Provide the [X, Y] coordinate of the cell's center where the given text is located.  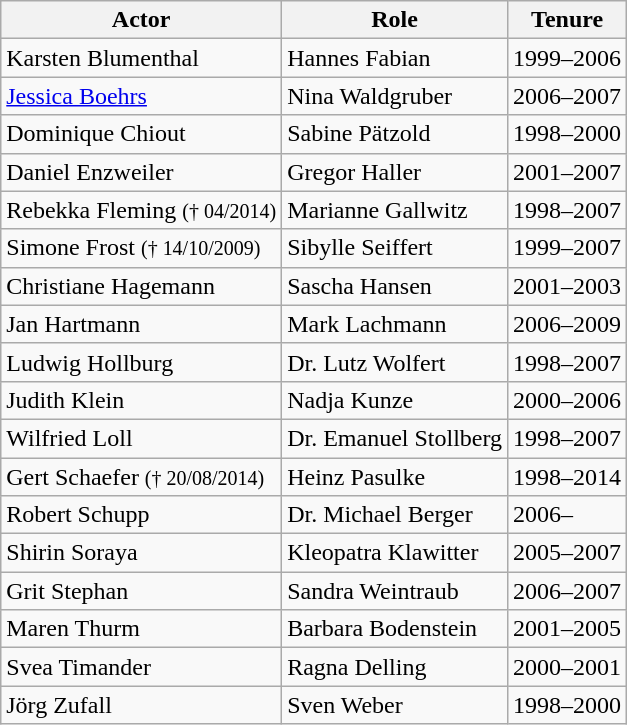
Heinz Pasulke [395, 477]
Actor [142, 20]
2001–2003 [568, 286]
Nina Waldgruber [395, 96]
1998–2014 [568, 477]
2000–2006 [568, 400]
Rebekka Fleming († 04/2014) [142, 210]
Sabine Pätzold [395, 134]
2006– [568, 515]
Karsten Blumenthal [142, 58]
Maren Thurm [142, 629]
Jörg Zufall [142, 705]
Kleopatra Klawitter [395, 553]
2006–2009 [568, 324]
Svea Timander [142, 667]
Sascha Hansen [395, 286]
Tenure [568, 20]
Sandra Weintraub [395, 591]
Wilfried Loll [142, 438]
Jan Hartmann [142, 324]
Christiane Hagemann [142, 286]
Barbara Bodenstein [395, 629]
2005–2007 [568, 553]
Ludwig Hollburg [142, 362]
Dr. Emanuel Stollberg [395, 438]
Sven Weber [395, 705]
Role [395, 20]
Gregor Haller [395, 172]
Daniel Enzweiler [142, 172]
Simone Frost († 14/10/2009) [142, 248]
Judith Klein [142, 400]
Mark Lachmann [395, 324]
Dr. Michael Berger [395, 515]
Dr. Lutz Wolfert [395, 362]
Robert Schupp [142, 515]
2001–2007 [568, 172]
2001–2005 [568, 629]
Shirin Soraya [142, 553]
Sibylle Seiffert [395, 248]
Hannes Fabian [395, 58]
1999–2006 [568, 58]
Ragna Delling [395, 667]
Grit Stephan [142, 591]
Marianne Gallwitz [395, 210]
Gert Schaefer († 20/08/2014) [142, 477]
2000–2001 [568, 667]
Nadja Kunze [395, 400]
Dominique Chiout [142, 134]
1999–2007 [568, 248]
Jessica Boehrs [142, 96]
